Capture the cell that displays the provided text and extract its [X, Y] central coordinate. 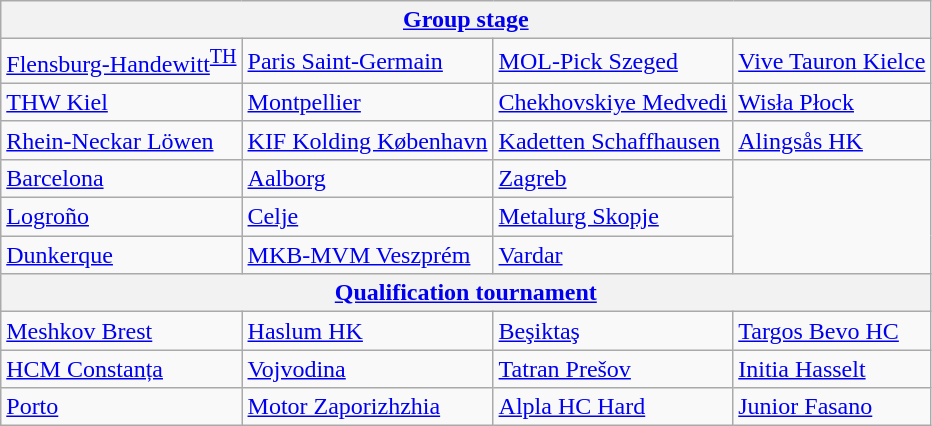
Alingsås HK [832, 140]
MOL-Pick Szeged [613, 62]
THW Kiel [122, 102]
Logroño [122, 217]
Rhein-Neckar Löwen [122, 140]
Haslum HK [368, 331]
Initia Hasselt [832, 369]
Celje [368, 217]
Barcelona [122, 178]
Flensburg-HandewittTH [122, 62]
Paris Saint-Germain [368, 62]
Qualification tournament [466, 293]
Aalborg [368, 178]
Montpellier [368, 102]
Metalurg Skopje [613, 217]
Junior Fasano [832, 407]
Dunkerque [122, 255]
Wisła Płock [832, 102]
Vojvodina [368, 369]
Porto [122, 407]
Kadetten Schaffhausen [613, 140]
Chekhovskiye Medvedi [613, 102]
Zagreb [613, 178]
Motor Zaporizhzhia [368, 407]
Tatran Prešov [613, 369]
Alpla HC Hard [613, 407]
MKB-MVM Veszprém [368, 255]
Beşiktaş [613, 331]
Group stage [466, 20]
KIF Kolding København [368, 140]
Vive Tauron Kielce [832, 62]
Vardar [613, 255]
Meshkov Brest [122, 331]
Targos Bevo HC [832, 331]
HCM Constanța [122, 369]
